Output the [X, Y] coordinate of the center of the cell containing the given text.  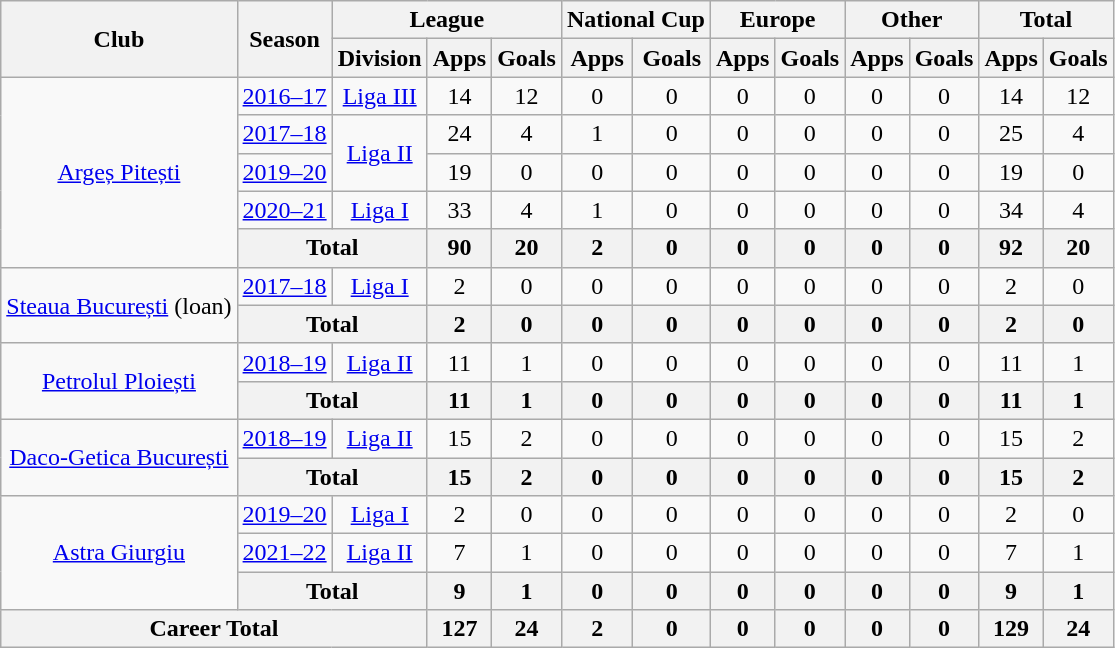
Daco-Getica București [119, 457]
129 [1011, 629]
33 [459, 210]
127 [459, 629]
2020–21 [284, 210]
Club [119, 39]
25 [1011, 134]
Liga III [380, 96]
Career Total [214, 629]
Season [284, 39]
92 [1011, 248]
Petrolul Ploiești [119, 381]
Astra Giurgiu [119, 553]
Other [912, 20]
National Cup [636, 20]
34 [1011, 210]
Argeș Pitești [119, 172]
League [446, 20]
Europe [778, 20]
Steaua București (loan) [119, 305]
90 [459, 248]
Division [380, 58]
2021–22 [284, 553]
2016–17 [284, 96]
